Determine the (x, y) coordinate at the center of the cell enclosing the given text.  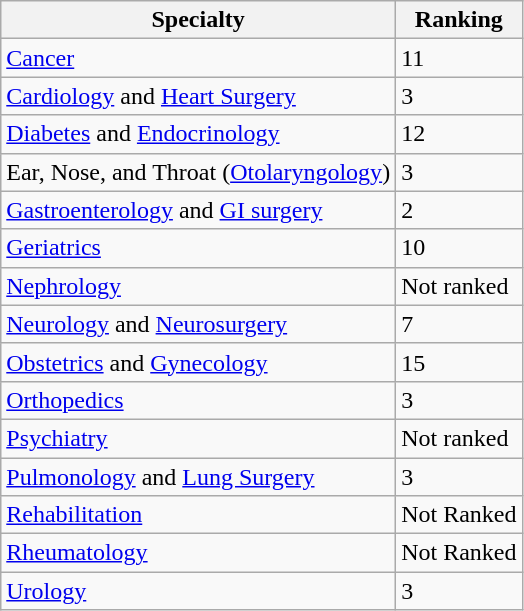
Diabetes and Endocrinology (198, 134)
Specialty (198, 20)
Psychiatry (198, 438)
Obstetrics and Gynecology (198, 362)
Ranking (459, 20)
Rheumatology (198, 553)
Nephrology (198, 286)
Pulmonology and Lung Surgery (198, 477)
Cardiology and Heart Surgery (198, 96)
Gastroenterology and GI surgery (198, 210)
10 (459, 248)
Orthopedics (198, 400)
15 (459, 362)
Ear, Nose, and Throat (Otolaryngology) (198, 172)
12 (459, 134)
2 (459, 210)
7 (459, 324)
Geriatrics (198, 248)
Neurology and Neurosurgery (198, 324)
Rehabilitation (198, 515)
11 (459, 58)
Urology (198, 591)
Cancer (198, 58)
